Extract the [x, y] coordinate from the center of the cell holding the provided text.  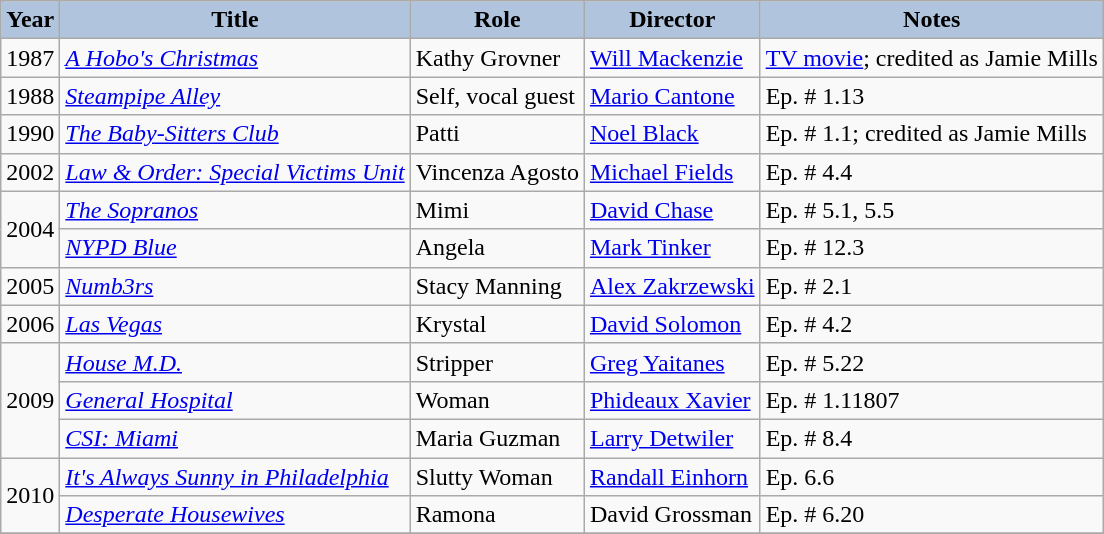
A Hobo's Christmas [235, 58]
Numb3rs [235, 286]
Stacy Manning [497, 286]
Larry Detwiler [672, 438]
Phideaux Xavier [672, 400]
2010 [30, 496]
CSI: Miami [235, 438]
It's Always Sunny in Philadelphia [235, 477]
2009 [30, 400]
Woman [497, 400]
1987 [30, 58]
2005 [30, 286]
Stripper [497, 362]
Law & Order: Special Victims Unit [235, 172]
2006 [30, 324]
1990 [30, 134]
Slutty Woman [497, 477]
Self, vocal guest [497, 96]
Ep. # 1.13 [932, 96]
David Grossman [672, 515]
The Baby-Sitters Club [235, 134]
Las Vegas [235, 324]
Ep. # 1.1; credited as Jamie Mills [932, 134]
Patti [497, 134]
Vincenza Agosto [497, 172]
2004 [30, 229]
Desperate Housewives [235, 515]
David Solomon [672, 324]
Ep. # 1.11807 [932, 400]
TV movie; credited as Jamie Mills [932, 58]
Noel Black [672, 134]
Ramona [497, 515]
Mark Tinker [672, 248]
Ep. # 12.3 [932, 248]
Ep. # 6.20 [932, 515]
Greg Yaitanes [672, 362]
Title [235, 20]
Mario Cantone [672, 96]
House M.D. [235, 362]
Mimi [497, 210]
Krystal [497, 324]
Year [30, 20]
David Chase [672, 210]
General Hospital [235, 400]
Ep. # 8.4 [932, 438]
Kathy Grovner [497, 58]
Role [497, 20]
Ep. 6.6 [932, 477]
2002 [30, 172]
Steampipe Alley [235, 96]
Notes [932, 20]
1988 [30, 96]
Ep. # 5.1, 5.5 [932, 210]
Ep. # 5.22 [932, 362]
Michael Fields [672, 172]
Director [672, 20]
Will Mackenzie [672, 58]
NYPD Blue [235, 248]
Angela [497, 248]
Randall Einhorn [672, 477]
Alex Zakrzewski [672, 286]
Ep. # 2.1 [932, 286]
Maria Guzman [497, 438]
Ep. # 4.4 [932, 172]
The Sopranos [235, 210]
Ep. # 4.2 [932, 324]
